Return (x, y) of the center of cell containing provided text 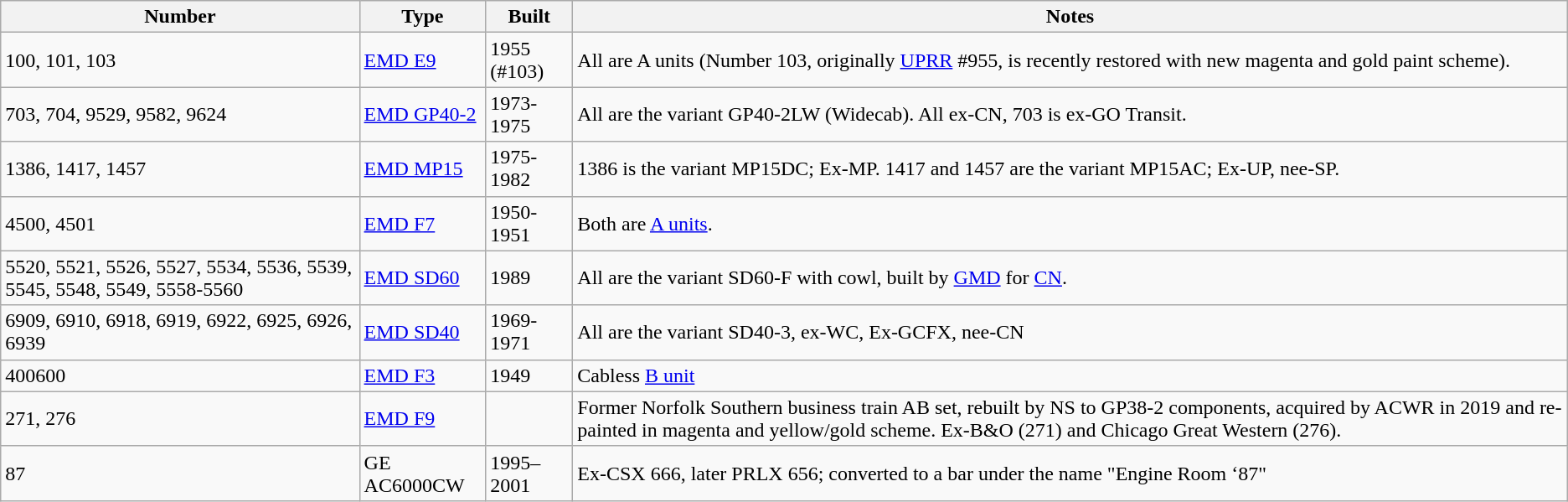
EMD F3 (422, 375)
All are the variant SD60-F with cowl, built by GMD for CN. (1070, 278)
Both are A units. (1070, 223)
100, 101, 103 (180, 60)
1969-1971 (529, 332)
1973-1975 (529, 114)
1949 (529, 375)
1975-1982 (529, 169)
GE AC6000CW (422, 473)
1950-1951 (529, 223)
EMD F9 (422, 419)
87 (180, 473)
Ex-CSX 666, later PRLX 656; converted to a bar under the name "Engine Room ‘87" (1070, 473)
1989 (529, 278)
1955 (#103) (529, 60)
1995–2001 (529, 473)
Number (180, 17)
EMD SD60 (422, 278)
EMD F7 (422, 223)
6909, 6910, 6918, 6919, 6922, 6925, 6926, 6939 (180, 332)
703, 704, 9529, 9582, 9624 (180, 114)
1386 is the variant MP15DC; Ex-MP. 1417 and 1457 are the variant MP15AC; Ex-UP, nee-SP. (1070, 169)
400600 (180, 375)
271, 276 (180, 419)
Built (529, 17)
EMD E9 (422, 60)
EMD GP40-2 (422, 114)
EMD MP15 (422, 169)
1386, 1417, 1457 (180, 169)
Notes (1070, 17)
EMD SD40 (422, 332)
All are A units (Number 103, originally UPRR #955, is recently restored with new magenta and gold paint scheme). (1070, 60)
5520, 5521, 5526, 5527, 5534, 5536, 5539, 5545, 5548, 5549, 5558-5560 (180, 278)
Type (422, 17)
All are the variant GP40-2LW (Widecab). All ex-CN, 703 is ex-GO Transit. (1070, 114)
All are the variant SD40-3, ex-WC, Ex-GCFX, nee-CN (1070, 332)
4500, 4501 (180, 223)
Cabless B unit (1070, 375)
